For the text-containing cell, return its midpoint in (X, Y) coordinate format. 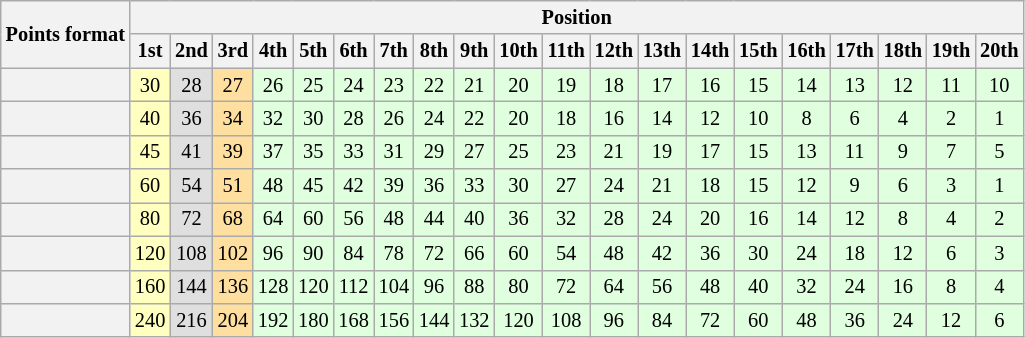
6th (353, 51)
17th (855, 51)
34 (233, 118)
216 (192, 320)
11th (566, 51)
7 (951, 152)
90 (313, 253)
51 (233, 186)
20th (999, 51)
1st (150, 51)
5 (999, 152)
192 (273, 320)
180 (313, 320)
Points format (66, 34)
88 (474, 287)
10th (518, 51)
136 (233, 287)
168 (353, 320)
160 (150, 287)
132 (474, 320)
16th (806, 51)
19th (951, 51)
102 (233, 253)
112 (353, 287)
66 (474, 253)
128 (273, 287)
31 (394, 152)
4th (273, 51)
2nd (192, 51)
35 (313, 152)
204 (233, 320)
29 (434, 152)
78 (394, 253)
5th (313, 51)
8th (434, 51)
Position (576, 17)
104 (394, 287)
15th (758, 51)
44 (434, 219)
13th (662, 51)
68 (233, 219)
37 (273, 152)
9th (474, 51)
3rd (233, 51)
14th (710, 51)
41 (192, 152)
12th (614, 51)
156 (394, 320)
18th (903, 51)
7th (394, 51)
240 (150, 320)
